Output the [X, Y] coordinate of the center of the cell containing the given text.  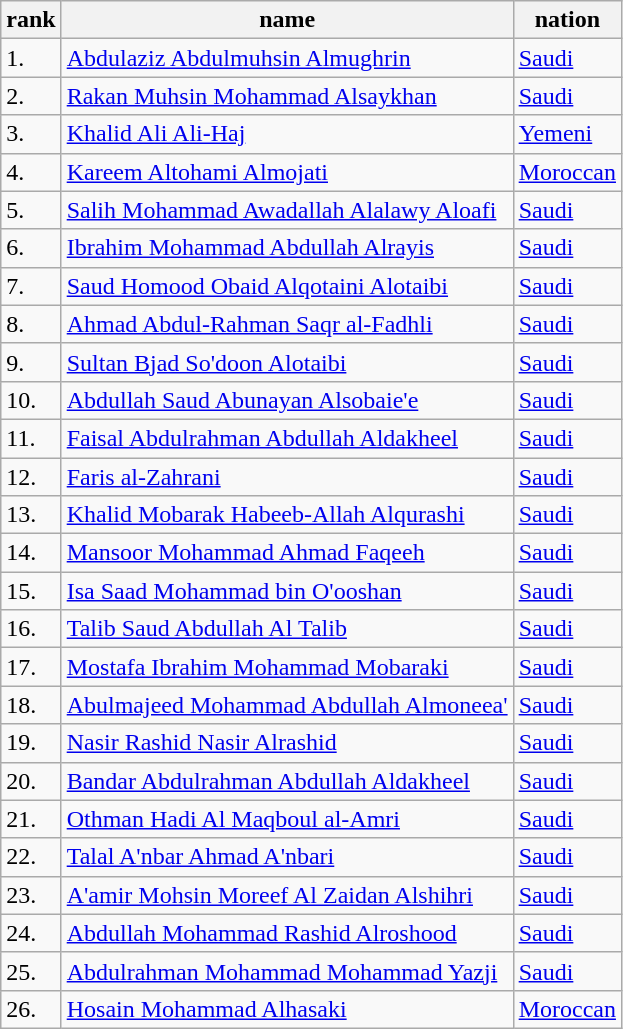
Rakan Muhsin Mohammad Alsaykhan [287, 96]
22. [31, 857]
Yemeni [567, 134]
Salih Mohammad Awadallah Alalawy Aloafi [287, 210]
Talal A'nbar Ahmad A'nbari [287, 857]
16. [31, 629]
rank [31, 20]
13. [31, 515]
10. [31, 400]
1. [31, 58]
24. [31, 933]
Isa Saad Mohammad bin O'ooshan [287, 591]
Kareem Altohami Almojati [287, 172]
Faisal Abdulrahman Abdullah Aldakheel [287, 438]
Abulmajeed Mohammad Abdullah Almoneea' [287, 705]
8. [31, 324]
25. [31, 971]
Mansoor Mohammad Ahmad Faqeeh [287, 553]
9. [31, 362]
14. [31, 553]
Sultan Bjad So'doon Alotaibi [287, 362]
Othman Hadi Al Maqboul al-Amri [287, 819]
Bandar Abdulrahman Abdullah Aldakheel [287, 781]
6. [31, 248]
Ahmad Abdul-Rahman Saqr al-Fadhli [287, 324]
19. [31, 743]
Hosain Mohammad Alhasaki [287, 1009]
12. [31, 477]
23. [31, 895]
5. [31, 210]
name [287, 20]
7. [31, 286]
Nasir Rashid Nasir Alrashid [287, 743]
Abdullah Mohammad Rashid Alroshood [287, 933]
Saud Homood Obaid Alqotaini Alotaibi [287, 286]
Abdullah Saud Abunayan Alsobaie'e [287, 400]
2. [31, 96]
Abdulaziz Abdulmuhsin Almughrin [287, 58]
Faris al-Zahrani [287, 477]
Abdulrahman Mohammad Mohammad Yazji [287, 971]
Ibrahim Mohammad Abdullah Alrayis [287, 248]
18. [31, 705]
3. [31, 134]
Khalid Mobarak Habeeb-Allah Alqurashi [287, 515]
Mostafa Ibrahim Mohammad Mobaraki [287, 667]
15. [31, 591]
21. [31, 819]
nation [567, 20]
11. [31, 438]
4. [31, 172]
A'amir Mohsin Moreef Al Zaidan Alshihri [287, 895]
17. [31, 667]
26. [31, 1009]
Khalid Ali Ali-Haj [287, 134]
20. [31, 781]
Talib Saud Abdullah Al Talib [287, 629]
